Scan for the cell matching the given text and deliver its [X, Y] coordinate at center. 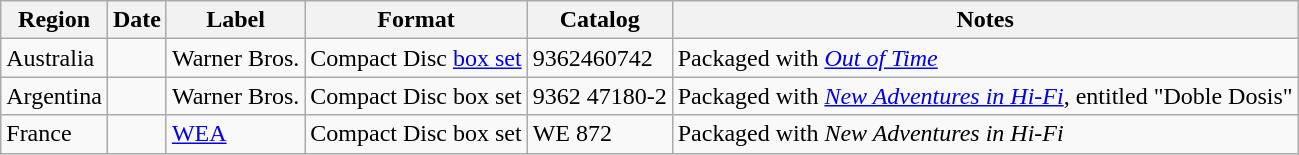
9362460742 [600, 58]
Packaged with New Adventures in Hi-Fi [985, 134]
WE 872 [600, 134]
Label [235, 20]
Notes [985, 20]
Argentina [54, 96]
9362 47180-2 [600, 96]
Date [136, 20]
WEA [235, 134]
Australia [54, 58]
Region [54, 20]
France [54, 134]
Catalog [600, 20]
Packaged with New Adventures in Hi-Fi, entitled "Doble Dosis" [985, 96]
Packaged with Out of Time [985, 58]
Format [416, 20]
